Extract the (x, y) coordinate from the center of the cell holding the provided text.  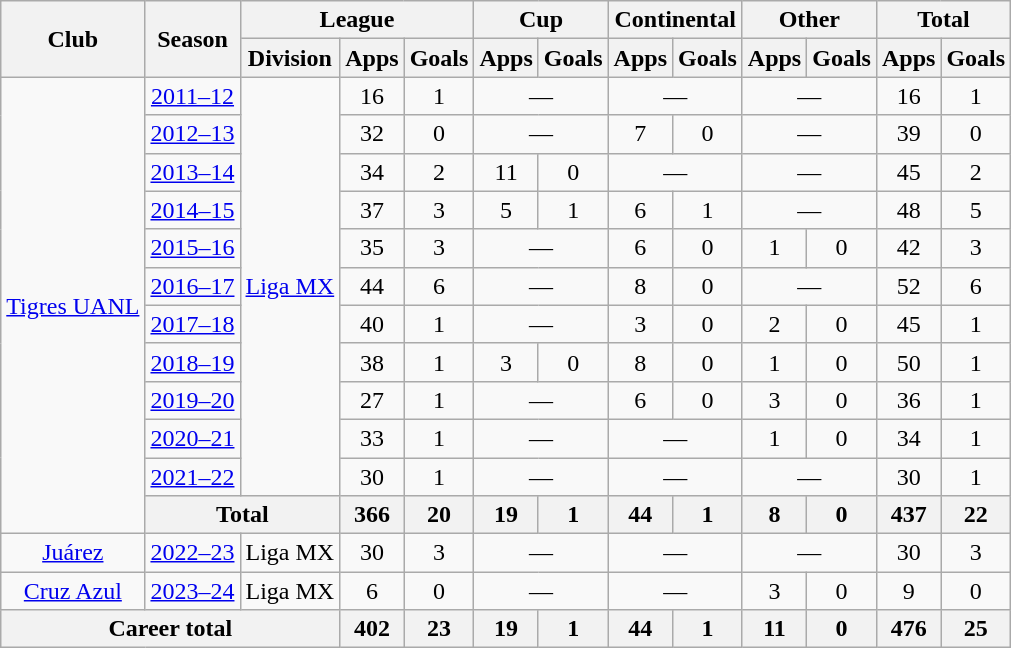
50 (908, 362)
23 (439, 629)
366 (372, 515)
2013–14 (192, 172)
Cruz Azul (73, 591)
40 (372, 324)
22 (976, 515)
38 (372, 362)
2018–19 (192, 362)
Tigres UANL (73, 306)
Career total (170, 629)
2021–22 (192, 477)
Other (809, 20)
37 (372, 210)
32 (372, 134)
476 (908, 629)
7 (640, 134)
9 (908, 591)
42 (908, 248)
2017–18 (192, 324)
33 (372, 438)
2014–15 (192, 210)
2011–12 (192, 96)
Season (192, 39)
2019–20 (192, 400)
Division (290, 58)
2022–23 (192, 553)
2023–24 (192, 591)
Continental (675, 20)
2012–13 (192, 134)
Juárez (73, 553)
36 (908, 400)
437 (908, 515)
27 (372, 400)
League (357, 20)
2015–16 (192, 248)
Club (73, 39)
Cup (541, 20)
20 (439, 515)
35 (372, 248)
39 (908, 134)
48 (908, 210)
402 (372, 629)
25 (976, 629)
2020–21 (192, 438)
2016–17 (192, 286)
52 (908, 286)
